Detect which cell encompasses the target text, then output its (X, Y) center coordinate. 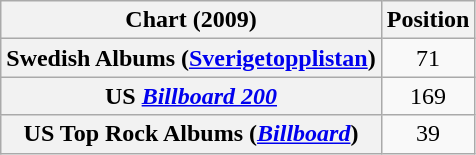
US Billboard 200 (191, 96)
Swedish Albums (Sverigetopplistan) (191, 58)
39 (428, 134)
Position (428, 20)
Chart (2009) (191, 20)
US Top Rock Albums (Billboard) (191, 134)
169 (428, 96)
71 (428, 58)
